For the text-containing cell, return its midpoint in (X, Y) coordinate format. 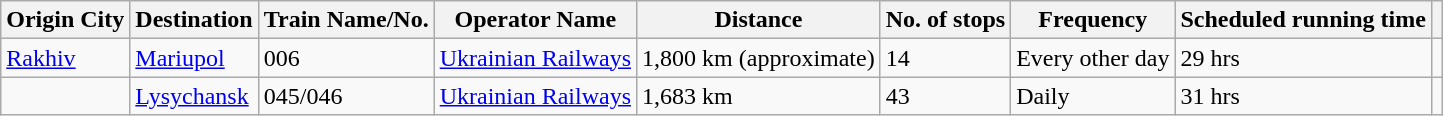
Origin City (66, 20)
Train Name/No. (346, 20)
Operator Name (535, 20)
Frequency (1093, 20)
31 hrs (1303, 96)
Daily (1093, 96)
045/046 (346, 96)
Mariupol (194, 58)
Rakhiv (66, 58)
43 (945, 96)
14 (945, 58)
1,683 km (759, 96)
29 hrs (1303, 58)
Scheduled running time (1303, 20)
Distance (759, 20)
Lysychansk (194, 96)
No. of stops (945, 20)
Every other day (1093, 58)
1,800 km (approximate) (759, 58)
006 (346, 58)
Destination (194, 20)
